Provide the (X, Y) coordinate of the cell's center where the given text is located.  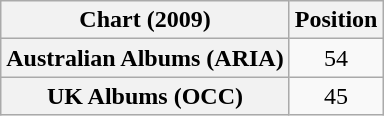
54 (336, 58)
Chart (2009) (145, 20)
UK Albums (OCC) (145, 96)
45 (336, 96)
Position (336, 20)
Australian Albums (ARIA) (145, 58)
